Return the [x, y] coordinate for the center point of the cell that contains the specified text.  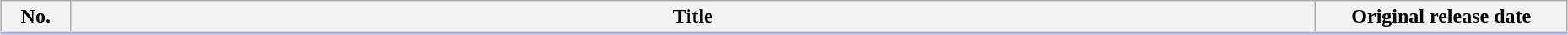
No. [35, 17]
Original release date [1441, 17]
Title [693, 17]
